Output the (X, Y) coordinate of the center of the cell containing the given text.  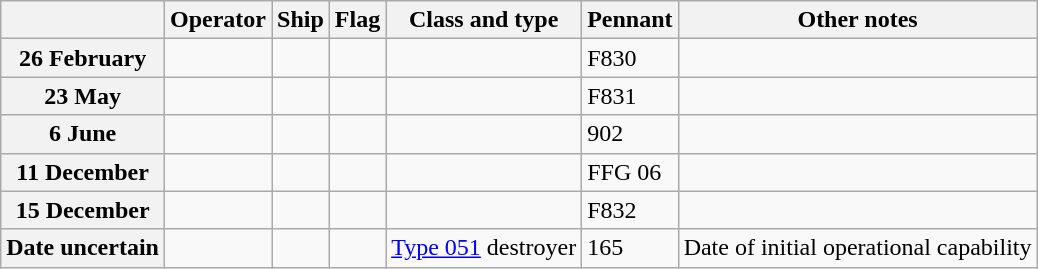
23 May (83, 96)
26 February (83, 58)
Operator (218, 20)
11 December (83, 172)
Ship (301, 20)
6 June (83, 134)
Class and type (484, 20)
F830 (630, 58)
Type 051 destroyer (484, 248)
Other notes (858, 20)
Pennant (630, 20)
FFG 06 (630, 172)
15 December (83, 210)
F832 (630, 210)
902 (630, 134)
Flag (357, 20)
F831 (630, 96)
Date of initial operational capability (858, 248)
Date uncertain (83, 248)
165 (630, 248)
